Return the [X, Y] coordinate for the center point of the cell that contains the specified text.  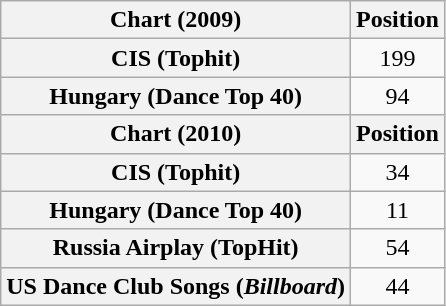
US Dance Club Songs (Billboard) [176, 286]
54 [398, 248]
199 [398, 58]
Chart (2009) [176, 20]
94 [398, 96]
Russia Airplay (TopHit) [176, 248]
34 [398, 172]
44 [398, 286]
11 [398, 210]
Chart (2010) [176, 134]
